From the cell containing the given text, extract its center point as [x, y] coordinate. 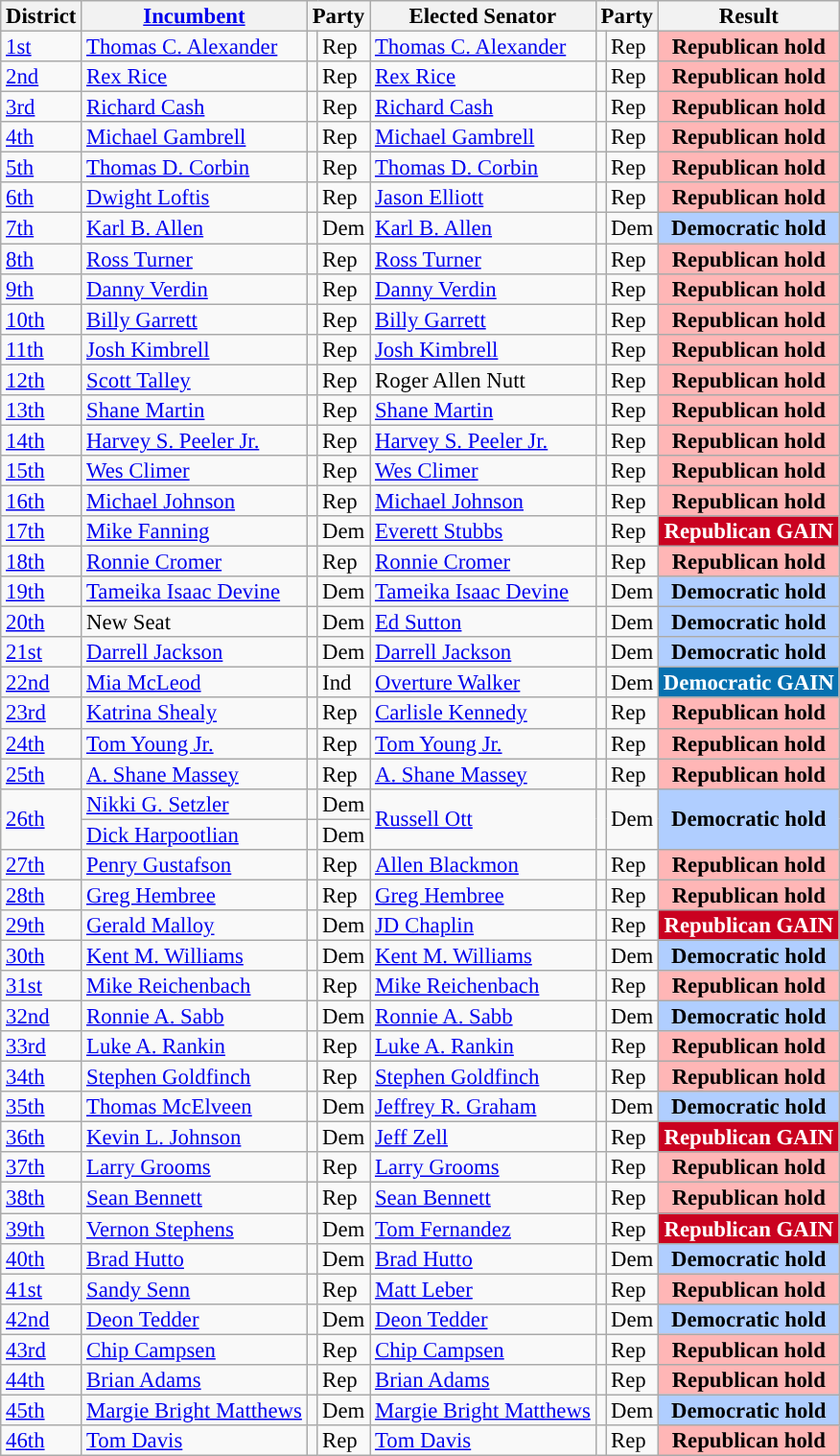
31st [41, 986]
42nd [41, 1319]
9th [41, 289]
12th [41, 380]
23rd [41, 714]
New Seat [194, 622]
19th [41, 592]
37th [41, 1168]
8th [41, 259]
7th [41, 228]
3rd [41, 107]
4th [41, 137]
39th [41, 1229]
17th [41, 531]
2nd [41, 77]
25th [41, 774]
Dick Harpootlian [194, 834]
Dwight Loftis [194, 198]
24th [41, 743]
43rd [41, 1350]
Penry Gustafson [194, 865]
40th [41, 1258]
15th [41, 471]
26th [41, 819]
33rd [41, 1046]
44th [41, 1380]
Kevin L. Johnson [194, 1138]
Roger Allen Nutt [483, 380]
32nd [41, 1017]
16th [41, 501]
Jason Elliott [483, 198]
Ed Sutton [483, 622]
Ind [343, 683]
34th [41, 1077]
Everett Stubbs [483, 531]
13th [41, 411]
Result [749, 16]
Allen Blackmon [483, 865]
Scott Talley [194, 380]
District [41, 16]
Russell Ott [483, 819]
46th [41, 1441]
5th [41, 168]
Democratic GAIN [749, 683]
21st [41, 652]
1st [41, 47]
Sandy Senn [194, 1289]
Jeff Zell [483, 1138]
36th [41, 1138]
27th [41, 865]
Mia McLeod [194, 683]
Gerald Malloy [194, 926]
Matt Leber [483, 1289]
JD Chaplin [483, 926]
Mike Fanning [194, 531]
14th [41, 440]
Tom Fernandez [483, 1229]
41st [41, 1289]
35th [41, 1107]
Elected Senator [483, 16]
Katrina Shealy [194, 714]
Thomas McElveen [194, 1107]
6th [41, 198]
45th [41, 1410]
20th [41, 622]
38th [41, 1198]
28th [41, 895]
Carlisle Kennedy [483, 714]
30th [41, 955]
Nikki G. Setzler [194, 804]
18th [41, 562]
29th [41, 926]
Jeffrey R. Graham [483, 1107]
Incumbent [194, 16]
10th [41, 319]
22nd [41, 683]
11th [41, 349]
Vernon Stephens [194, 1229]
Overture Walker [483, 683]
